Search for the cell housing the specified text and yield its [x, y] center coordinate. 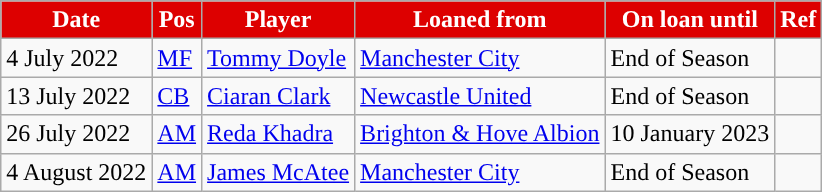
10 January 2023 [690, 134]
13 July 2022 [76, 96]
Brighton & Hove Albion [480, 134]
4 July 2022 [76, 58]
Tommy Doyle [278, 58]
Date [76, 20]
MF [177, 58]
Reda Khadra [278, 134]
Player [278, 20]
Ref [798, 20]
Newcastle United [480, 96]
CB [177, 96]
4 August 2022 [76, 172]
Ciaran Clark [278, 96]
James McAtee [278, 172]
Loaned from [480, 20]
On loan until [690, 20]
Pos [177, 20]
26 July 2022 [76, 134]
